Capture the cell that displays the provided text and extract its (x, y) central coordinate. 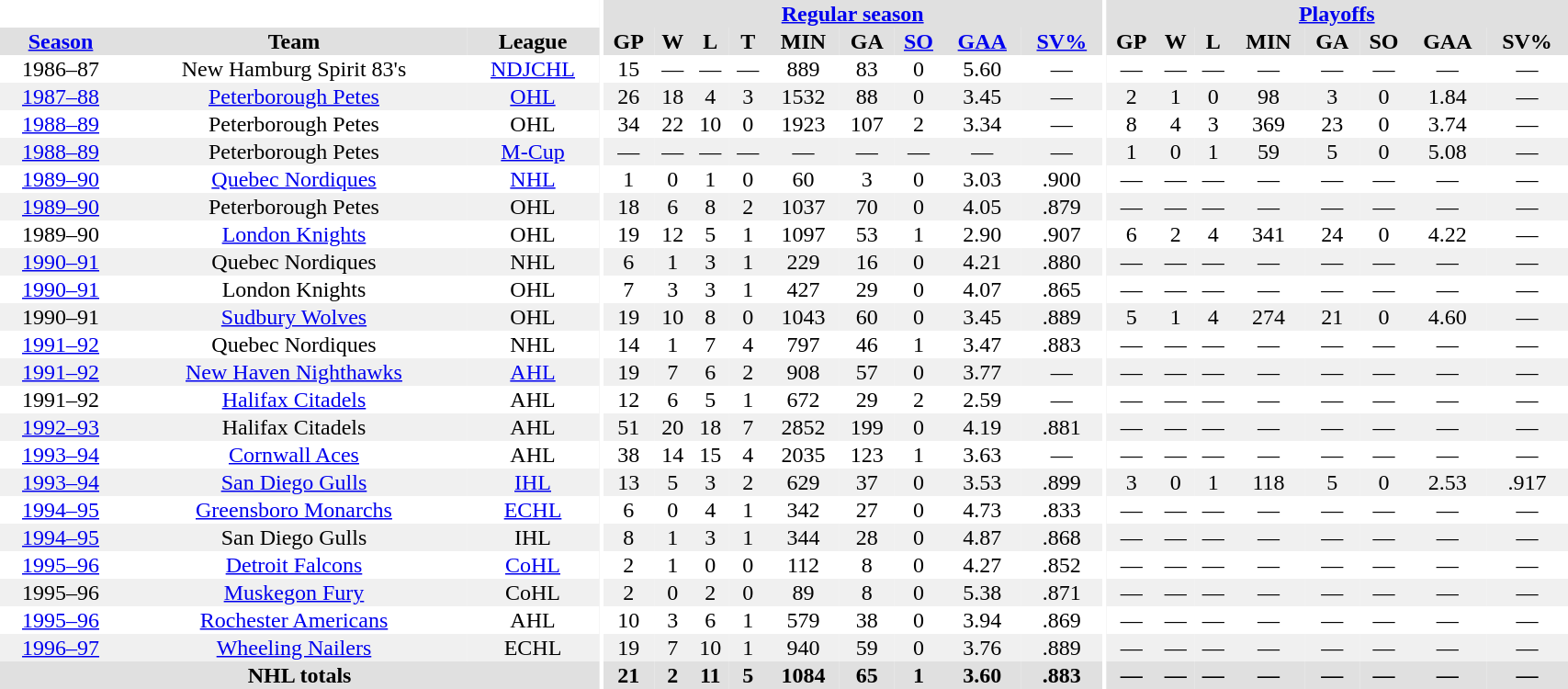
341 (1268, 234)
4.73 (983, 510)
34 (628, 124)
3.47 (983, 344)
Rochester Americans (294, 620)
89 (803, 593)
5.08 (1448, 152)
118 (1268, 482)
199 (867, 427)
940 (803, 648)
Muskegon Fury (294, 593)
112 (803, 565)
.833 (1062, 510)
Cornwall Aces (294, 455)
5.60 (983, 69)
579 (803, 620)
2.59 (983, 400)
4.07 (983, 289)
70 (867, 207)
83 (867, 69)
16 (867, 262)
.881 (1062, 427)
3.60 (983, 675)
2.53 (1448, 482)
.879 (1062, 207)
1923 (803, 124)
2.90 (983, 234)
28 (867, 537)
26 (628, 96)
889 (803, 69)
.917 (1528, 482)
11 (711, 675)
4.05 (983, 207)
37 (867, 482)
1986–87 (61, 69)
1532 (803, 96)
Team (294, 41)
672 (803, 400)
65 (867, 675)
.865 (1062, 289)
98 (1268, 96)
53 (867, 234)
369 (1268, 124)
1.84 (1448, 96)
Playoffs (1337, 14)
3.74 (1448, 124)
5.38 (983, 593)
3.76 (983, 648)
.907 (1062, 234)
3.63 (983, 455)
4.21 (983, 262)
344 (803, 537)
908 (803, 372)
.899 (1062, 482)
1043 (803, 317)
27 (867, 510)
107 (867, 124)
1996–97 (61, 648)
1097 (803, 234)
46 (867, 344)
13 (628, 482)
.852 (1062, 565)
Season (61, 41)
57 (867, 372)
3.77 (983, 372)
4.27 (983, 565)
.900 (1062, 179)
M-Cup (533, 152)
Detroit Falcons (294, 565)
342 (803, 510)
274 (1268, 317)
4.22 (1448, 234)
1992–93 (61, 427)
427 (803, 289)
NDJCHL (533, 69)
229 (803, 262)
23 (1332, 124)
4.60 (1448, 317)
Greensboro Monarchs (294, 510)
20 (672, 427)
1987–88 (61, 96)
88 (867, 96)
1084 (803, 675)
New Haven Nighthawks (294, 372)
.871 (1062, 593)
.869 (1062, 620)
2035 (803, 455)
Wheeling Nailers (294, 648)
123 (867, 455)
New Hamburg Spirit 83's (294, 69)
Sudbury Wolves (294, 317)
3.53 (983, 482)
51 (628, 427)
3.94 (983, 620)
.880 (1062, 262)
4.19 (983, 427)
3.34 (983, 124)
4.87 (983, 537)
797 (803, 344)
2852 (803, 427)
NHL totals (299, 675)
League (533, 41)
T (748, 41)
1037 (803, 207)
3.03 (983, 179)
.868 (1062, 537)
629 (803, 482)
22 (672, 124)
24 (1332, 234)
Regular season (852, 14)
